Return [X, Y] of the center of cell containing provided text 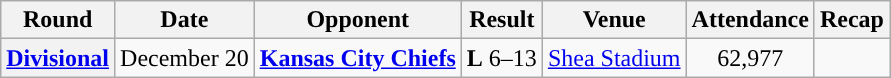
Venue [614, 20]
Divisional [58, 58]
Date [185, 20]
Opponent [358, 20]
Round [58, 20]
December 20 [185, 58]
L 6–13 [502, 58]
Recap [852, 20]
62,977 [750, 58]
Shea Stadium [614, 58]
Result [502, 20]
Attendance [750, 20]
Kansas City Chiefs [358, 58]
